Find where the given text appears and provide that cell's center as (x, y) coordinate. 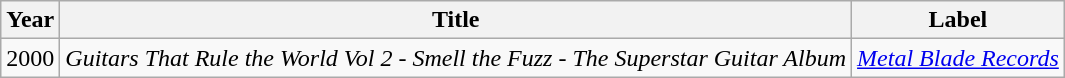
2000 (30, 58)
Year (30, 20)
Guitars That Rule the World Vol 2 - Smell the Fuzz - The Superstar Guitar Album (456, 58)
Metal Blade Records (958, 58)
Title (456, 20)
Label (958, 20)
